Locate the cell with the specified text and output its (X, Y) center coordinate. 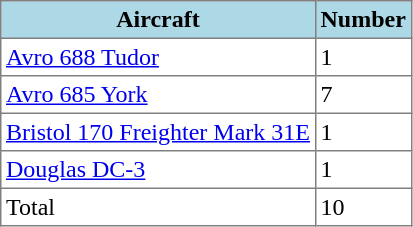
7 (363, 95)
Bristol 170 Freighter Mark 31E (158, 132)
Douglas DC-3 (158, 170)
Aircraft (158, 20)
Avro 688 Tudor (158, 57)
Number (363, 20)
10 (363, 207)
Avro 685 York (158, 95)
Total (158, 207)
